Provide the (X, Y) coordinate of the cell's center where the given text is located.  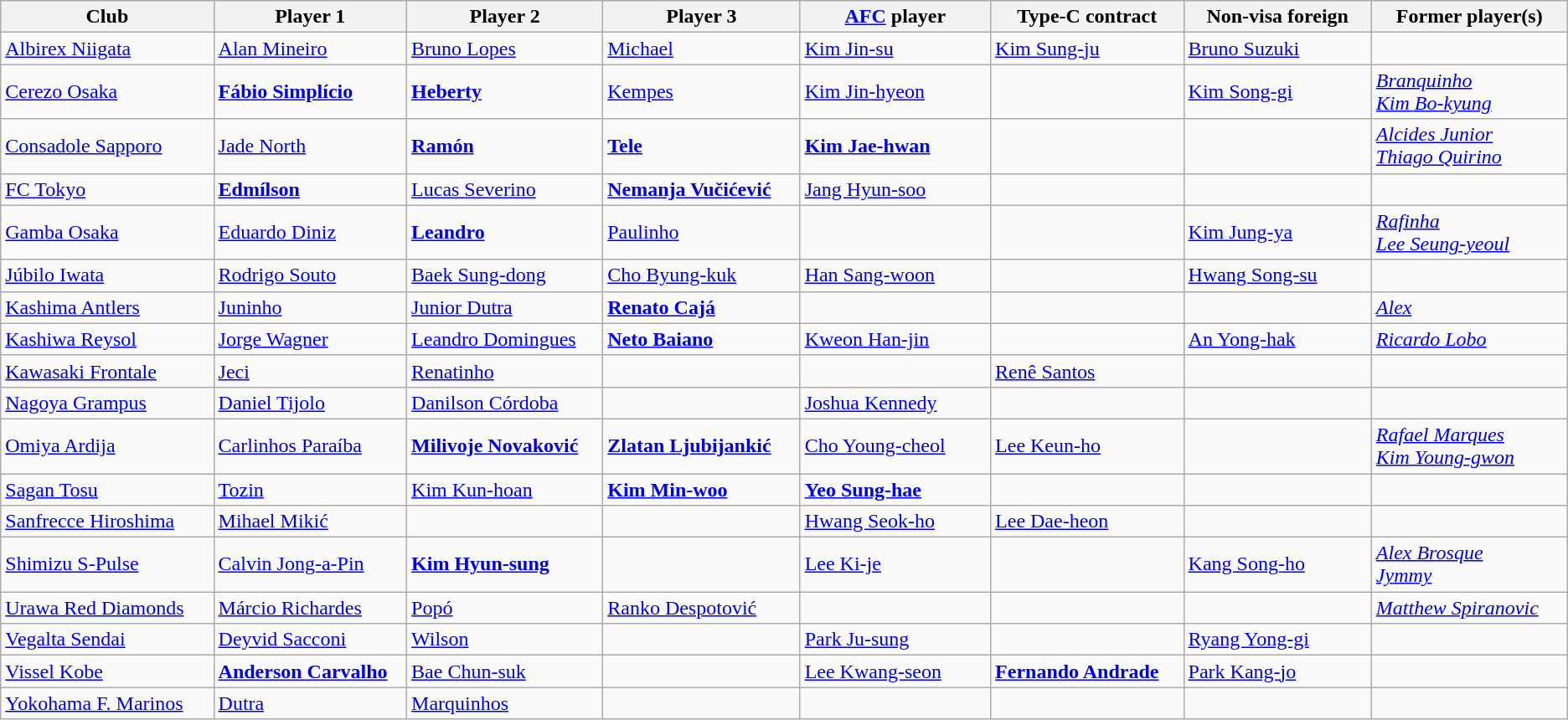
Omiya Ardija (107, 445)
Carlinhos Paraíba (310, 445)
Sagan Tosu (107, 490)
Alcides Junior Thiago Quirino (1469, 146)
Nemanja Vučićević (702, 189)
Renê Santos (1087, 371)
Alex (1469, 307)
Matthew Spiranovic (1469, 608)
Kim Hyun-sung (505, 564)
Leandro Domingues (505, 339)
Jorge Wagner (310, 339)
Player 2 (505, 17)
Han Sang-woon (895, 275)
Nagoya Grampus (107, 403)
Ricardo Lobo (1469, 339)
Jang Hyun-soo (895, 189)
Kim Song-gi (1277, 92)
Alan Mineiro (310, 49)
Deyvid Sacconi (310, 640)
Shimizu S-Pulse (107, 564)
Lee Dae-heon (1087, 522)
FC Tokyo (107, 189)
Dutra (310, 703)
Tele (702, 146)
Michael (702, 49)
Lucas Severino (505, 189)
Kawasaki Frontale (107, 371)
Júbilo Iwata (107, 275)
Rafael Marques Kim Young-gwon (1469, 445)
Vissel Kobe (107, 671)
Mihael Mikić (310, 522)
Márcio Richardes (310, 608)
Cho Young-cheol (895, 445)
Club (107, 17)
Consadole Sapporo (107, 146)
Alex Brosque Jymmy (1469, 564)
Yeo Sung-hae (895, 490)
Popó (505, 608)
Kim Jin-su (895, 49)
Kashima Antlers (107, 307)
Bae Chun-suk (505, 671)
Kim Jin-hyeon (895, 92)
Renatinho (505, 371)
AFC player (895, 17)
Cerezo Osaka (107, 92)
Marquinhos (505, 703)
Jeci (310, 371)
Kang Song-ho (1277, 564)
Hwang Seok-ho (895, 522)
Jade North (310, 146)
Fábio Simplício (310, 92)
Leandro (505, 233)
Bruno Suzuki (1277, 49)
Edmílson (310, 189)
Rodrigo Souto (310, 275)
Baek Sung-dong (505, 275)
Calvin Jong-a-Pin (310, 564)
Bruno Lopes (505, 49)
Lee Keun-ho (1087, 445)
Albirex Niigata (107, 49)
Danilson Córdoba (505, 403)
Ranko Despotović (702, 608)
Urawa Red Diamonds (107, 608)
Joshua Kennedy (895, 403)
Junior Dutra (505, 307)
Kim Jae-hwan (895, 146)
Vegalta Sendai (107, 640)
Sanfrecce Hiroshima (107, 522)
Paulinho (702, 233)
Ryang Yong-gi (1277, 640)
Renato Cajá (702, 307)
Kempes (702, 92)
Rafinha Lee Seung-yeoul (1469, 233)
Lee Ki-je (895, 564)
Tozin (310, 490)
Kim Sung-ju (1087, 49)
Daniel Tijolo (310, 403)
Fernando Andrade (1087, 671)
Anderson Carvalho (310, 671)
Juninho (310, 307)
An Yong-hak (1277, 339)
Eduardo Diniz (310, 233)
Kashiwa Reysol (107, 339)
Kim Min-woo (702, 490)
Player 3 (702, 17)
Gamba Osaka (107, 233)
Cho Byung-kuk (702, 275)
Non-visa foreign (1277, 17)
Branquinho Kim Bo-kyung (1469, 92)
Yokohama F. Marinos (107, 703)
Lee Kwang-seon (895, 671)
Hwang Song-su (1277, 275)
Ramón (505, 146)
Neto Baiano (702, 339)
Kweon Han-jin (895, 339)
Park Kang-jo (1277, 671)
Wilson (505, 640)
Kim Jung-ya (1277, 233)
Type-C contract (1087, 17)
Milivoje Novaković (505, 445)
Park Ju-sung (895, 640)
Heberty (505, 92)
Player 1 (310, 17)
Zlatan Ljubijankić (702, 445)
Kim Kun-hoan (505, 490)
Former player(s) (1469, 17)
